For the text-containing cell, return its midpoint in (X, Y) coordinate format. 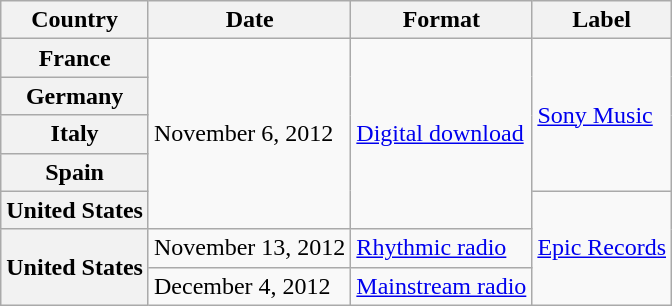
Germany (75, 96)
Italy (75, 134)
Label (602, 20)
Date (249, 20)
Mainstream radio (442, 286)
Epic Records (602, 248)
Rhythmic radio (442, 248)
Digital download (442, 134)
Spain (75, 172)
France (75, 58)
November 13, 2012 (249, 248)
Country (75, 20)
December 4, 2012 (249, 286)
Format (442, 20)
Sony Music (602, 115)
November 6, 2012 (249, 134)
